For the text-containing cell, return its midpoint in [x, y] coordinate format. 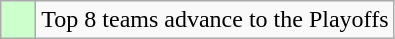
Top 8 teams advance to the Playoffs [215, 20]
